Scan for the cell matching the given text and deliver its [X, Y] coordinate at center. 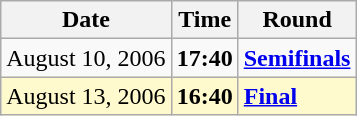
August 10, 2006 [86, 58]
August 13, 2006 [86, 96]
16:40 [204, 96]
Date [86, 20]
Time [204, 20]
Final [297, 96]
Semifinals [297, 58]
Round [297, 20]
17:40 [204, 58]
